Return [x, y] of the center of cell containing provided text 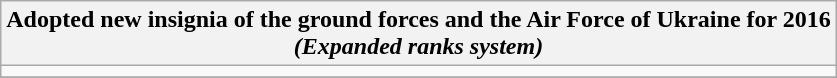
Adopted new insignia of the ground forces and the Air Force of Ukraine for 2016(Expanded ranks system) [419, 34]
